Capture the cell that displays the provided text and extract its [x, y] central coordinate. 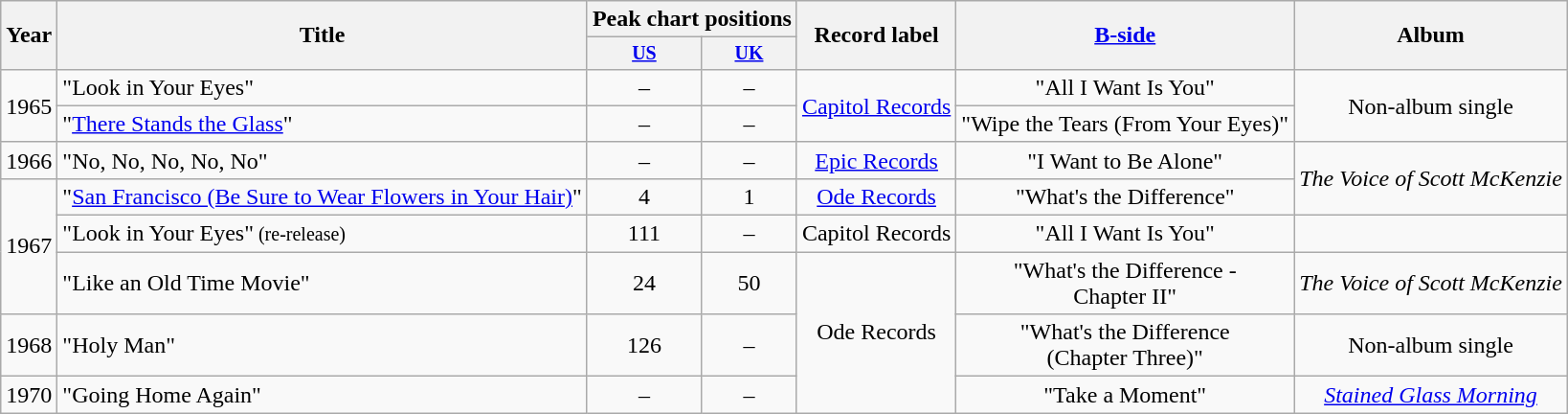
126 [643, 345]
24 [643, 284]
111 [643, 234]
"There Stands the Glass" [323, 124]
1967 [29, 245]
50 [749, 284]
Epic Records [876, 160]
Title [323, 35]
"What's the Difference (Chapter Three)" [1126, 345]
1966 [29, 160]
Album [1431, 35]
"Going Home Again" [323, 395]
US [643, 54]
UK [749, 54]
"What's the Difference - Chapter II" [1126, 284]
"Look in Your Eyes" [323, 87]
"Holy Man" [323, 345]
1965 [29, 105]
Year [29, 35]
"Like an Old Time Movie" [323, 284]
1968 [29, 345]
"Look in Your Eyes" (re-release) [323, 234]
"Take a Moment" [1126, 395]
B-side [1126, 35]
1 [749, 196]
4 [643, 196]
"San Francisco (Be Sure to Wear Flowers in Your Hair)" [323, 196]
"Wipe the Tears (From Your Eyes)" [1126, 124]
1970 [29, 395]
Stained Glass Morning [1431, 395]
Peak chart positions [691, 19]
"I Want to Be Alone" [1126, 160]
Record label [876, 35]
"What's the Difference" [1126, 196]
"No, No, No, No, No" [323, 160]
